Locate the cell with the specified text and output its (x, y) center coordinate. 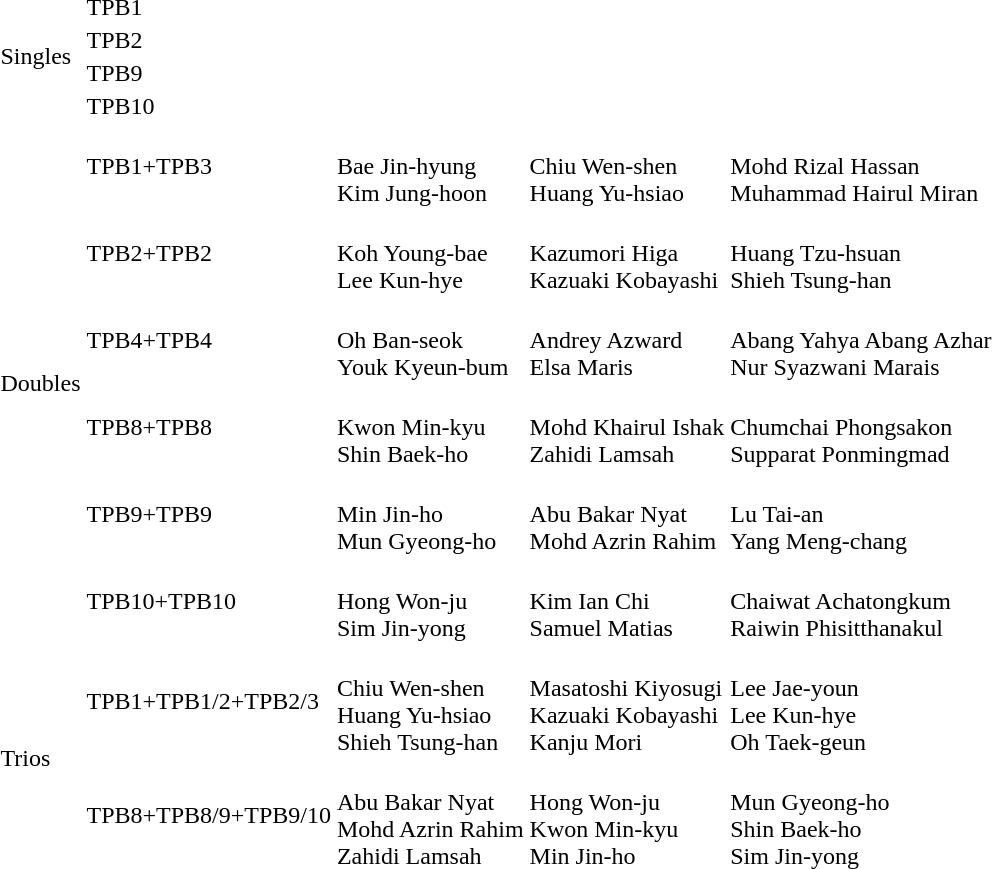
Mohd Khairul IshakZahidi Lamsah (627, 427)
TPB2 (208, 40)
Hong Won-juSim Jin-yong (430, 601)
TPB10 (208, 106)
Min Jin-hoMun Gyeong-ho (430, 514)
Abu Bakar NyatMohd Azrin Rahim (627, 514)
Masatoshi KiyosugiKazuaki KobayashiKanju Mori (627, 702)
Koh Young-baeLee Kun-hye (430, 253)
Oh Ban-seokYouk Kyeun-bum (430, 340)
Andrey AzwardElsa Maris (627, 340)
TPB4+TPB4 (208, 340)
TPB2+TPB2 (208, 253)
TPB8+TPB8 (208, 427)
TPB9 (208, 73)
TPB10+TPB10 (208, 601)
Kim Ian ChiSamuel Matias (627, 601)
TPB1+TPB1/2+TPB2/3 (208, 702)
Kwon Min-kyuShin Baek-ho (430, 427)
Bae Jin-hyungKim Jung-hoon (430, 166)
Chiu Wen-shenHuang Yu-hsiao (627, 166)
Kazumori HigaKazuaki Kobayashi (627, 253)
TPB9+TPB9 (208, 514)
Chiu Wen-shenHuang Yu-hsiaoShieh Tsung-han (430, 702)
TPB1+TPB3 (208, 166)
